Extract the [x, y] coordinate from the center of the cell holding the provided text.  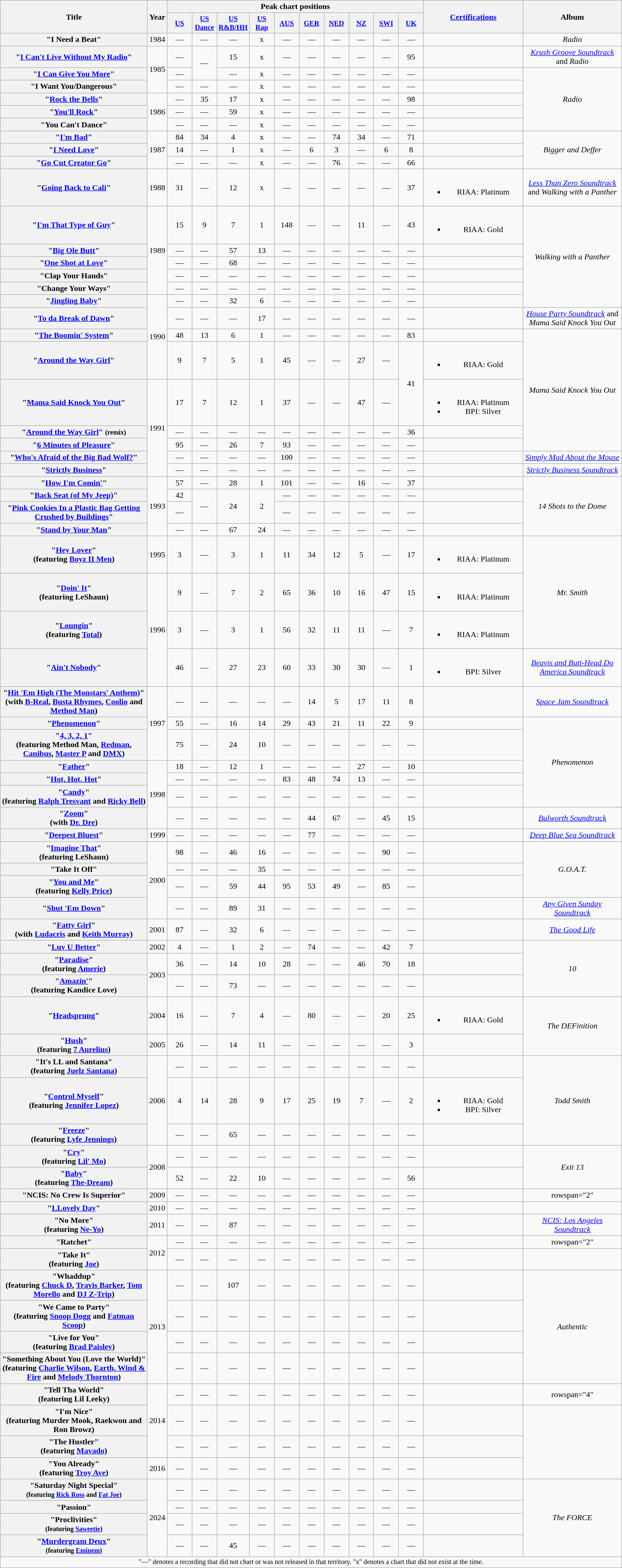
85 [386, 886]
60 [286, 668]
1998 [157, 794]
"Headsprung" [74, 1015]
23 [262, 668]
Space Jam Soundtrack [572, 702]
"Rock the Bells" [74, 99]
1986 [157, 112]
29 [286, 723]
"Tell Tha World"(featuring Lil Leeky) [74, 1394]
21 [336, 723]
Phenomenon [572, 762]
"Cry"(featuring Lil' Mo) [74, 1156]
"I Need Love" [74, 150]
2016 [157, 1468]
71 [411, 137]
"Pink Cookies In a Plastic Bag Getting Crushed by Buildings" [74, 513]
107 [233, 1285]
Bigger and Deffer [572, 150]
"Big Ole Butt" [74, 250]
84 [179, 137]
"I Want You/Dangerous" [74, 86]
"The Boomin' System" [74, 335]
2004 [157, 1015]
"How I'm Comin'" [74, 482]
89 [233, 908]
Strictly Business Soundtrack [572, 470]
NZ [362, 23]
GER [312, 23]
"Proclivities"(featuring Saweetie) [74, 1524]
"You'll Rock" [74, 112]
RIAA: GoldBPI: Silver [473, 1101]
USRap [262, 23]
100 [286, 457]
2013 [157, 1327]
53 [312, 886]
2002 [157, 947]
"I'm That Type of Guy" [74, 225]
"Ain't Nobody" [74, 668]
The FORCE [572, 1517]
"You and Me"(featuring Kelly Price) [74, 886]
"Take It"(featuring Joe) [74, 1259]
2008 [157, 1167]
"Going Back to Cali" [74, 188]
Less Than Zero Soundtrack and Walking with a Panther [572, 188]
76 [336, 163]
66 [411, 163]
"Take It Off" [74, 869]
"One Shot at Love" [74, 263]
1996 [157, 630]
"I'm Nice"(featuring Murder Mook, Raekwon and Ron Browz) [74, 1420]
"Go Cut Creator Go" [74, 163]
"I Can't Live Without My Radio" [74, 57]
Title [74, 17]
Exit 13 [572, 1167]
101 [286, 482]
1989 [157, 251]
"Passion" [74, 1507]
"6 Minutes of Pleasure" [74, 445]
68 [233, 263]
"Live for You"(featuring Brad Paisley) [74, 1342]
"Shut 'Em Down" [74, 908]
AUS [286, 23]
148 [286, 225]
US [179, 23]
"Doin' It"(featuring LeShaun) [74, 592]
2005 [157, 1045]
"NCIS: No Crew Is Superior" [74, 1195]
Year [157, 17]
SWI [386, 23]
19 [336, 1101]
1993 [157, 506]
"Saturday Night Special"(featuring Rick Ross and Fat Joe) [74, 1490]
"It's LL and Santana"(featuring Juelz Santana) [74, 1067]
2003 [157, 975]
52 [179, 1178]
"—" denotes a recording that did not chart or was not released in that territory. "x" denotes a chart that did not exist at the time. [311, 1562]
"I'm Bad" [74, 137]
"Hush"(featuring 7 Aurelius) [74, 1045]
14 Shots to the Dome [572, 506]
"Deepest Bluest" [74, 835]
2024 [157, 1517]
Beavis and Butt-Head Do America Soundtrack [572, 668]
1999 [157, 835]
"Father" [74, 766]
"Murdergram Deux"(featuring Eminem) [74, 1545]
"You Already" (featuring Troy Ave) [74, 1468]
1984 [157, 40]
"Imagine That"(featuring LeShaun) [74, 852]
"The Hustler"(featuring Mavado) [74, 1446]
"Phenomenon" [74, 723]
"Amazin'"(featuring Kandice Love) [74, 985]
"LLovely Day" [74, 1208]
Simply Mad About the Mouse [572, 457]
Krush Groove Soundtrack and Radio [572, 57]
Peak chart positions [295, 7]
1990 [157, 337]
90 [386, 852]
"Jingling Baby" [74, 301]
70 [386, 964]
55 [179, 723]
"Mama Said Knock You Out" [74, 402]
The Good Life [572, 930]
73 [233, 985]
Album [572, 17]
"No More"(featuring Ne-Yo) [74, 1225]
"4, 3, 2, 1"(featuring Method Man, Redman, Canibus, Master P and DMX) [74, 745]
"Hey Lover"(featuring Boyz II Men) [74, 555]
20 [386, 1015]
49 [336, 886]
"Luv U Better" [74, 947]
USDance [205, 23]
"You Can't Dance" [74, 124]
House Party Soundtrack and Mama Said Knock You Out [572, 318]
"Paradise"(featuring Amerie) [74, 964]
Deep Blue Sea Soundtrack [572, 835]
Walking with a Panther [572, 257]
"Zoom"(with Dr. Dre) [74, 818]
"Loungin"(featuring Total) [74, 630]
80 [312, 1015]
"Whaddup"(featuring Chuck D, Travis Barker, Tom Morello and DJ Z-Trip) [74, 1285]
2011 [157, 1225]
"Around the Way Girl" [74, 360]
1997 [157, 723]
2014 [157, 1420]
Any Given Sunday Soundtrack [572, 908]
"Something About You (Love the World)"(featuring Charlie Wilson, Earth, Wind & Fire and Melody Thornton) [74, 1368]
93 [286, 445]
rowspan="4" [572, 1394]
2006 [157, 1101]
"Hot, Hot, Hot" [74, 779]
"Hit 'Em High (The Monstars' Anthem)"(with B-Real, Busta Rhymes, Coolio and Method Man) [74, 702]
G.O.A.T. [572, 869]
"Baby"(featuring The-Dream) [74, 1178]
Mr. Smith [572, 592]
"We Came to Party"(featuring Snoop Dogg and Fatman Scoop) [74, 1316]
1985 [157, 69]
Bulworth Soundtrack [572, 818]
75 [179, 745]
"Ratchet" [74, 1242]
UK [411, 23]
Todd Smith [572, 1101]
"I Need a Beat" [74, 40]
"Who's Afraid of the Big Bad Wolf?" [74, 457]
Authentic [572, 1327]
"To da Break of Dawn" [74, 318]
"Change Your Ways" [74, 288]
41 [411, 384]
NED [336, 23]
"Back Seat (of My Jeep)" [74, 495]
"Stand by Your Man" [74, 530]
"Control Myself"(featuring Jennifer Lopez) [74, 1101]
Mama Said Knock You Out [572, 390]
2012 [157, 1253]
BPI: Silver [473, 668]
1988 [157, 188]
Certifications [473, 17]
33 [312, 668]
"Clap Your Hands" [74, 276]
"Strictly Business" [74, 470]
77 [312, 835]
1987 [157, 150]
NCIS: Los Angeles Soundtrack [572, 1225]
"I Can Give You More" [74, 74]
"Around the Way Girl" (remix) [74, 432]
"Fatty Girl"(with Ludacris and Keith Murray) [74, 930]
2010 [157, 1208]
The DEFinition [572, 1026]
1995 [157, 555]
2000 [157, 880]
1991 [157, 428]
RIAA: PlatinumBPI: Silver [473, 402]
"Candy"(featuring Ralph Tresvant and Ricky Bell) [74, 796]
"Freeze"(featuring Lyfe Jennings) [74, 1134]
2001 [157, 930]
2009 [157, 1195]
USR&B/HH [233, 23]
